Locate the cell with the specified text and output its [x, y] center coordinate. 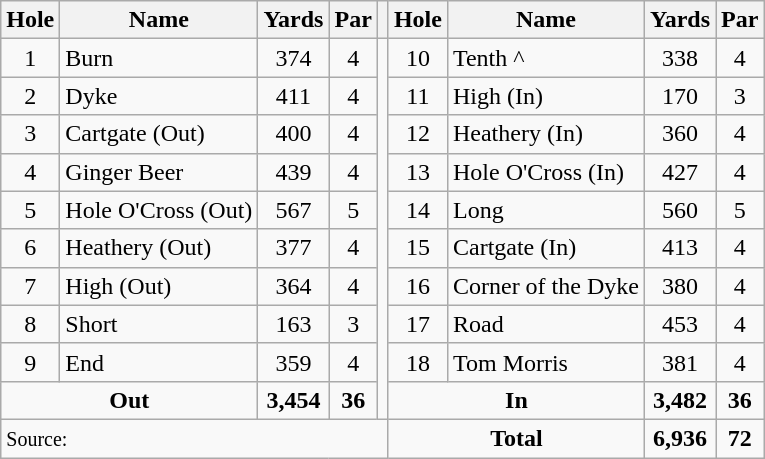
16 [418, 286]
High (In) [546, 96]
380 [680, 286]
Out [130, 400]
18 [418, 362]
439 [294, 172]
453 [680, 324]
End [159, 362]
Cartgate (In) [546, 248]
381 [680, 362]
14 [418, 210]
560 [680, 210]
8 [30, 324]
Hole O'Cross (In) [546, 172]
Short [159, 324]
567 [294, 210]
163 [294, 324]
413 [680, 248]
Tom Morris [546, 362]
Cartgate (Out) [159, 134]
359 [294, 362]
364 [294, 286]
Ginger Beer [159, 172]
3,454 [294, 400]
400 [294, 134]
170 [680, 96]
427 [680, 172]
Hole O'Cross (Out) [159, 210]
Burn [159, 58]
High (Out) [159, 286]
Road [546, 324]
Heathery (Out) [159, 248]
15 [418, 248]
12 [418, 134]
9 [30, 362]
Dyke [159, 96]
377 [294, 248]
Heathery (In) [546, 134]
17 [418, 324]
374 [294, 58]
Total [516, 438]
6,936 [680, 438]
360 [680, 134]
1 [30, 58]
Source: [195, 438]
411 [294, 96]
3,482 [680, 400]
6 [30, 248]
Corner of the Dyke [546, 286]
11 [418, 96]
13 [418, 172]
7 [30, 286]
2 [30, 96]
338 [680, 58]
10 [418, 58]
In [516, 400]
Long [546, 210]
Tenth ^ [546, 58]
72 [740, 438]
